Capture the cell that displays the provided text and extract its [x, y] central coordinate. 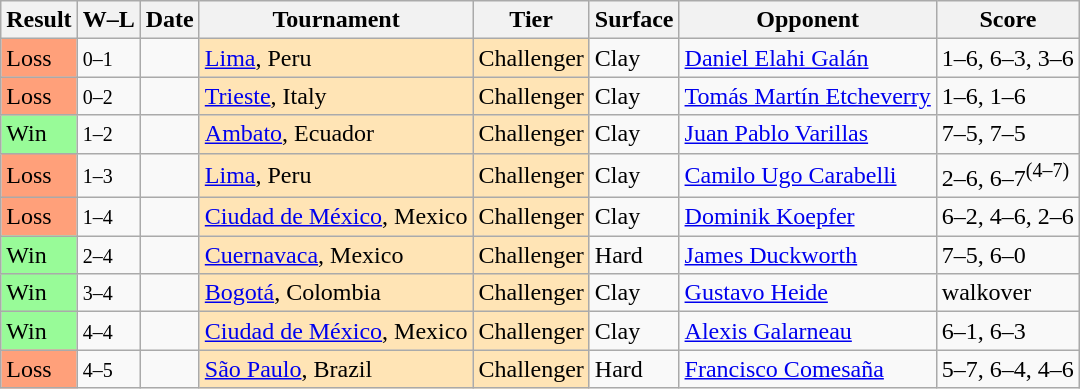
Date [170, 20]
2–4 [108, 255]
Daniel Elahi Galán [808, 58]
W–L [108, 20]
Bogotá, Colombia [336, 293]
James Duckworth [808, 255]
Ambato, Ecuador [336, 134]
Dominik Koepfer [808, 217]
Camilo Ugo Carabelli [808, 176]
7–5, 7–5 [1008, 134]
Alexis Galarneau [808, 331]
walkover [1008, 293]
1–6, 6–3, 3–6 [1008, 58]
Trieste, Italy [336, 96]
6–1, 6–3 [1008, 331]
Surface [634, 20]
4–4 [108, 331]
São Paulo, Brazil [336, 369]
6–2, 4–6, 2–6 [1008, 217]
Tier [531, 20]
Gustavo Heide [808, 293]
1–4 [108, 217]
Tournament [336, 20]
1–3 [108, 176]
Juan Pablo Varillas [808, 134]
Opponent [808, 20]
0–1 [108, 58]
0–2 [108, 96]
2–6, 6–7(4–7) [1008, 176]
Score [1008, 20]
5–7, 6–4, 4–6 [1008, 369]
Cuernavaca, Mexico [336, 255]
Francisco Comesaña [808, 369]
Tomás Martín Etcheverry [808, 96]
7–5, 6–0 [1008, 255]
3–4 [108, 293]
1–2 [108, 134]
1–6, 1–6 [1008, 96]
4–5 [108, 369]
Result [39, 20]
